Locate the cell with the specified text and output its [x, y] center coordinate. 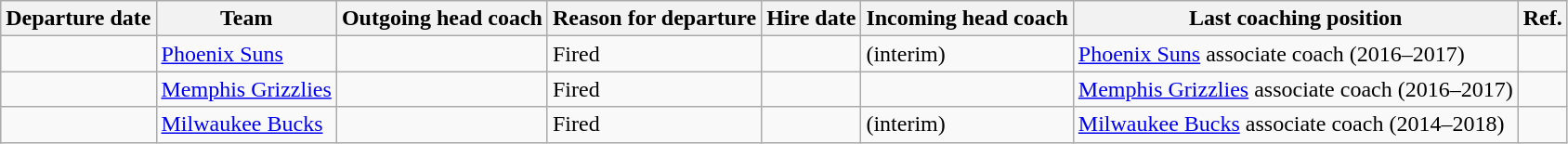
Departure date [78, 19]
Team [246, 19]
Milwaukee Bucks associate coach (2014–2018) [1295, 124]
Phoenix Suns [246, 54]
Memphis Grizzlies [246, 89]
Ref. [1542, 19]
Last coaching position [1295, 19]
Outgoing head coach [442, 19]
Incoming head coach [967, 19]
Reason for departure [654, 19]
Phoenix Suns associate coach (2016–2017) [1295, 54]
Memphis Grizzlies associate coach (2016–2017) [1295, 89]
Milwaukee Bucks [246, 124]
Hire date [812, 19]
